Return [x, y] of the center of cell containing provided text 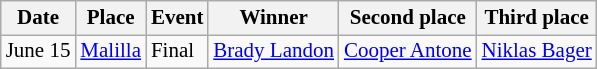
Place [110, 18]
Event [177, 18]
June 15 [38, 52]
Brady Landon [274, 52]
Malilla [110, 52]
Cooper Antone [408, 52]
Niklas Bager [537, 52]
Winner [274, 18]
Second place [408, 18]
Final [177, 52]
Date [38, 18]
Third place [537, 18]
